Return [x, y] of the center of cell containing provided text 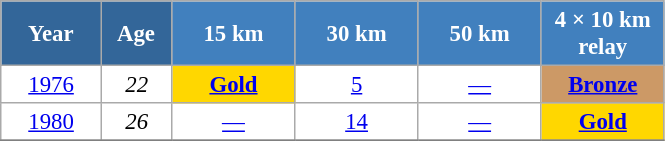
Bronze [602, 85]
1980 [52, 122]
15 km [234, 34]
4 × 10 km relay [602, 34]
1976 [52, 85]
Year [52, 34]
22 [136, 85]
5 [356, 85]
Age [136, 34]
30 km [356, 34]
50 km [480, 34]
26 [136, 122]
14 [356, 122]
